Return [x, y] of the center of cell containing provided text 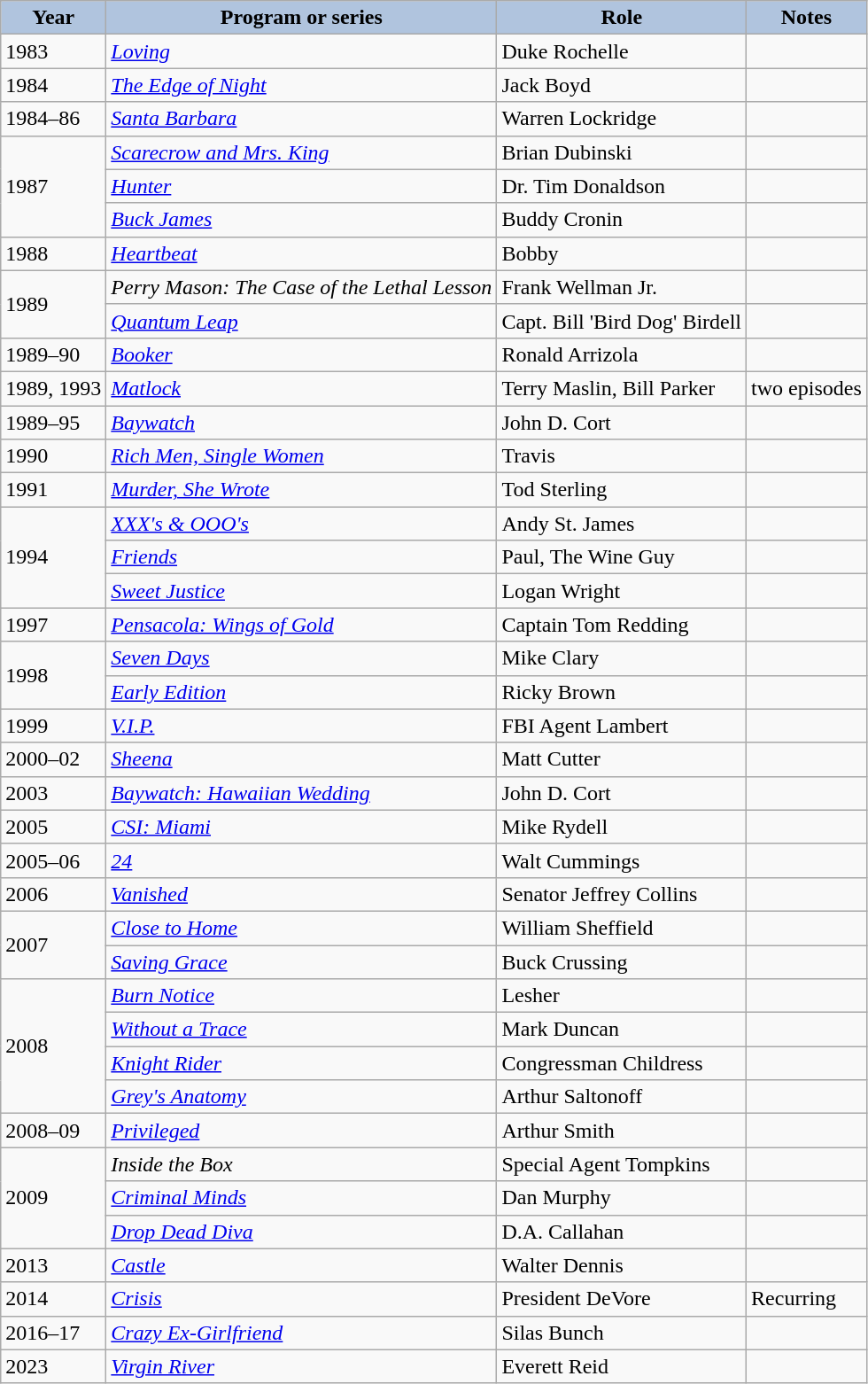
Role [622, 18]
Perry Mason: The Case of the Lethal Lesson [301, 287]
Ricky Brown [622, 692]
D.A. Callahan [622, 1232]
Walt Cummings [622, 860]
Castle [301, 1265]
1994 [53, 557]
Silas Bunch [622, 1333]
Brian Dubinski [622, 152]
Without a Trace [301, 1030]
1989 [53, 304]
2009 [53, 1198]
V.I.P. [301, 726]
Jack Boyd [622, 85]
Program or series [301, 18]
Arthur Saltonoff [622, 1097]
Saving Grace [301, 961]
Recurring [807, 1299]
1983 [53, 51]
Crazy Ex-Girlfriend [301, 1333]
Baywatch [301, 423]
1989, 1993 [53, 388]
Close to Home [301, 928]
1998 [53, 675]
2005 [53, 827]
Travis [622, 456]
Bobby [622, 253]
The Edge of Night [301, 85]
Buck Crussing [622, 961]
Hunter [301, 186]
1997 [53, 625]
Warren Lockridge [622, 119]
Mike Clary [622, 658]
2007 [53, 945]
Dan Murphy [622, 1198]
Dr. Tim Donaldson [622, 186]
Arthur Smith [622, 1131]
Grey's Anatomy [301, 1097]
Special Agent Tompkins [622, 1164]
24 [301, 860]
Capt. Bill 'Bird Dog' Birdell [622, 321]
Santa Barbara [301, 119]
2000–02 [53, 759]
Rich Men, Single Women [301, 456]
1988 [53, 253]
Walter Dennis [622, 1265]
2008 [53, 1046]
1990 [53, 456]
2006 [53, 894]
Tod Sterling [622, 490]
Paul, The Wine Guy [622, 557]
Matt Cutter [622, 759]
1987 [53, 186]
FBI Agent Lambert [622, 726]
Inside the Box [301, 1164]
William Sheffield [622, 928]
Notes [807, 18]
Scarecrow and Mrs. King [301, 152]
Loving [301, 51]
Pensacola: Wings of Gold [301, 625]
Buddy Cronin [622, 220]
2016–17 [53, 1333]
1999 [53, 726]
Matlock [301, 388]
1984 [53, 85]
Early Edition [301, 692]
Criminal Minds [301, 1198]
Terry Maslin, Bill Parker [622, 388]
President DeVore [622, 1299]
Lesher [622, 996]
Logan Wright [622, 591]
Senator Jeffrey Collins [622, 894]
Murder, She Wrote [301, 490]
XXX's & OOO's [301, 524]
Booker [301, 354]
Buck James [301, 220]
2023 [53, 1366]
Quantum Leap [301, 321]
1984–86 [53, 119]
1989–95 [53, 423]
1989–90 [53, 354]
2003 [53, 793]
Crisis [301, 1299]
Heartbeat [301, 253]
Year [53, 18]
2008–09 [53, 1131]
CSI: Miami [301, 827]
Friends [301, 557]
Privileged [301, 1131]
Knight Rider [301, 1063]
Mark Duncan [622, 1030]
1991 [53, 490]
Sheena [301, 759]
Frank Wellman Jr. [622, 287]
Virgin River [301, 1366]
2014 [53, 1299]
Baywatch: Hawaiian Wedding [301, 793]
two episodes [807, 388]
Vanished [301, 894]
Seven Days [301, 658]
Burn Notice [301, 996]
Captain Tom Redding [622, 625]
Andy St. James [622, 524]
2005–06 [53, 860]
Sweet Justice [301, 591]
Duke Rochelle [622, 51]
2013 [53, 1265]
Ronald Arrizola [622, 354]
Everett Reid [622, 1366]
Mike Rydell [622, 827]
Drop Dead Diva [301, 1232]
Congressman Childress [622, 1063]
